Determine the (X, Y) coordinate at the center of the cell enclosing the given text.  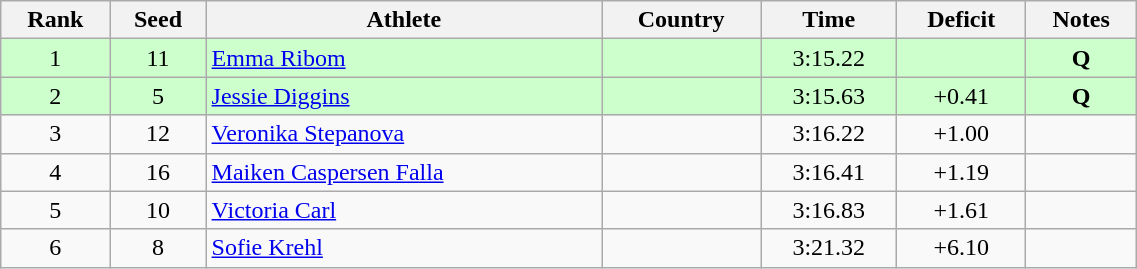
+1.61 (962, 210)
Emma Ribom (404, 58)
1 (56, 58)
8 (158, 248)
+1.19 (962, 172)
3:15.63 (829, 96)
3:16.22 (829, 134)
+0.41 (962, 96)
Victoria Carl (404, 210)
Rank (56, 20)
Veronika Stepanova (404, 134)
3 (56, 134)
Sofie Krehl (404, 248)
Country (682, 20)
+1.00 (962, 134)
3:16.83 (829, 210)
Jessie Diggins (404, 96)
Notes (1080, 20)
16 (158, 172)
Seed (158, 20)
Deficit (962, 20)
10 (158, 210)
Time (829, 20)
3:15.22 (829, 58)
2 (56, 96)
3:16.41 (829, 172)
12 (158, 134)
3:21.32 (829, 248)
6 (56, 248)
Maiken Caspersen Falla (404, 172)
Athlete (404, 20)
11 (158, 58)
4 (56, 172)
+6.10 (962, 248)
